Return (X, Y) of the center of cell containing provided text 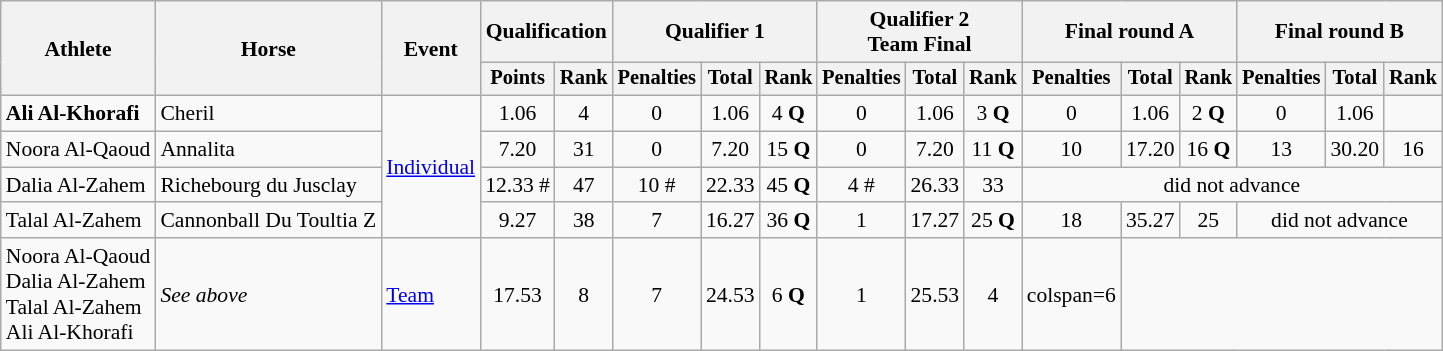
18 (1072, 221)
9.27 (518, 221)
Event (430, 48)
12.33 # (518, 185)
47 (584, 185)
Cannonball Du Toultia Z (268, 221)
25 Q (993, 221)
31 (584, 150)
24.53 (730, 294)
15 Q (789, 150)
Qualification (546, 32)
Ali Al-Khorafi (78, 114)
Points (518, 79)
13 (1281, 150)
38 (584, 221)
Athlete (78, 48)
16.27 (730, 221)
16 Q (1209, 150)
Qualifier 2Team Final (920, 32)
Final round A (1130, 32)
Final round B (1340, 32)
2 Q (1209, 114)
Noora Al-QaoudDalia Al-ZahemTalal Al-ZahemAli Al-Khorafi (78, 294)
6 Q (789, 294)
See above (268, 294)
25 (1209, 221)
33 (993, 185)
36 Q (789, 221)
35.27 (1150, 221)
colspan=6 (1072, 294)
Annalita (268, 150)
17.20 (1150, 150)
3 Q (993, 114)
16 (1413, 150)
Talal Al-Zahem (78, 221)
4 Q (789, 114)
25.53 (934, 294)
10 # (657, 185)
30.20 (1354, 150)
26.33 (934, 185)
8 (584, 294)
Noora Al-Qaoud (78, 150)
Individual (430, 167)
22.33 (730, 185)
11 Q (993, 150)
45 Q (789, 185)
4 # (861, 185)
Dalia Al-Zahem (78, 185)
Richebourg du Jusclay (268, 185)
17.27 (934, 221)
Cheril (268, 114)
10 (1072, 150)
17.53 (518, 294)
Team (430, 294)
Qualifier 1 (716, 32)
Horse (268, 48)
